Return [X, Y] of the center of cell containing provided text 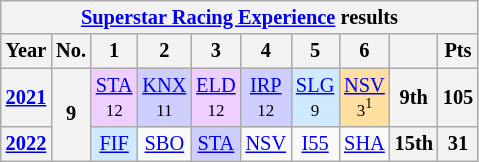
4 [266, 51]
6 [364, 51]
5 [315, 51]
2 [164, 51]
2021 [26, 98]
Superstar Racing Experience results [240, 17]
STA [216, 143]
Year [26, 51]
KNX11 [164, 98]
No. [71, 51]
I55 [315, 143]
31 [458, 143]
SBO [164, 143]
NSV31 [364, 98]
NSV [266, 143]
3 [216, 51]
2022 [26, 143]
IRP12 [266, 98]
FIF [114, 143]
ELD12 [216, 98]
15th [414, 143]
Pts [458, 51]
STA12 [114, 98]
9 [71, 114]
SHA [364, 143]
9th [414, 98]
SLG9 [315, 98]
1 [114, 51]
105 [458, 98]
